Search for the cell housing the specified text and yield its [X, Y] center coordinate. 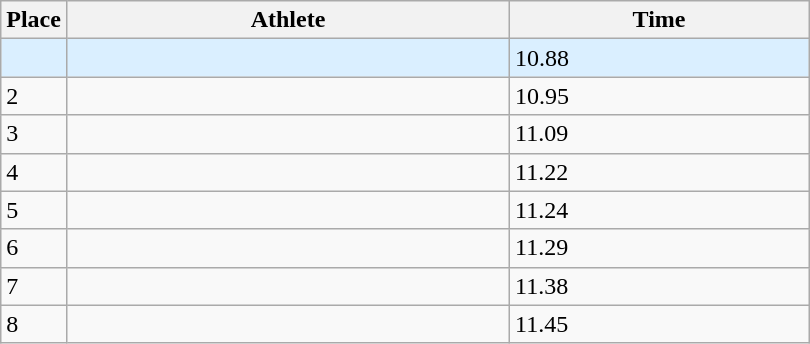
2 [34, 96]
11.24 [660, 210]
11.45 [660, 324]
10.88 [660, 58]
7 [34, 286]
4 [34, 172]
8 [34, 324]
5 [34, 210]
Place [34, 20]
3 [34, 134]
6 [34, 248]
10.95 [660, 96]
11.09 [660, 134]
11.38 [660, 286]
Athlete [288, 20]
Time [660, 20]
11.22 [660, 172]
11.29 [660, 248]
